Return the [X, Y] coordinate for the center point of the cell that contains the specified text.  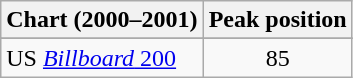
85 [278, 58]
US Billboard 200 [102, 58]
Chart (2000–2001) [102, 20]
Peak position [278, 20]
